Output the (x, y) coordinate of the center of the cell containing the given text.  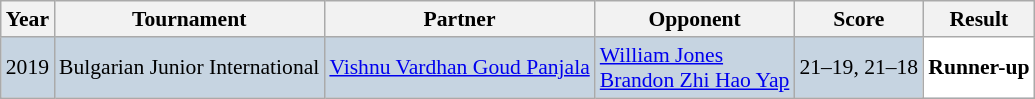
Score (858, 19)
William Jones Brandon Zhi Hao Yap (695, 68)
Bulgarian Junior International (189, 68)
21–19, 21–18 (858, 68)
Year (28, 19)
2019 (28, 68)
Partner (459, 19)
Runner-up (978, 68)
Tournament (189, 19)
Opponent (695, 19)
Result (978, 19)
Vishnu Vardhan Goud Panjala (459, 68)
